Return the (X, Y) coordinate for the center point of the cell that contains the specified text.  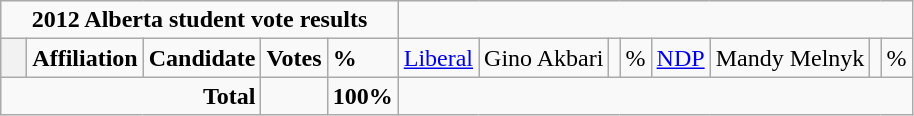
Liberal (438, 58)
Gino Akbari (544, 58)
100% (362, 96)
Mandy Melnyk (790, 58)
NDP (680, 58)
Candidate (202, 58)
Votes (294, 58)
Total (131, 96)
2012 Alberta student vote results (200, 20)
Affiliation (85, 58)
